Pinpoint the cell where the given text exists, returning its [x, y] midpoint coordinate. 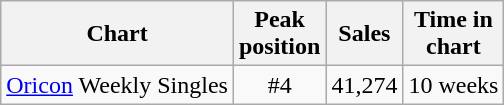
10 weeks [454, 85]
Peakposition [279, 34]
Oricon Weekly Singles [118, 85]
Sales [364, 34]
41,274 [364, 85]
Chart [118, 34]
Time inchart [454, 34]
#4 [279, 85]
